Pinpoint the cell where the given text exists, returning its (x, y) midpoint coordinate. 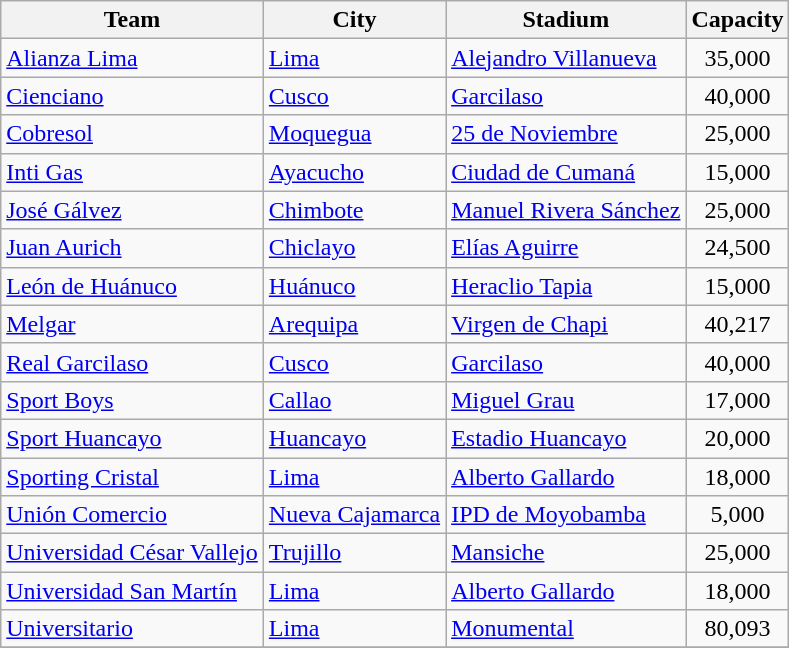
Trujillo (354, 553)
Virgen de Chapi (566, 324)
40,217 (738, 324)
Alejandro Villanueva (566, 58)
IPD de Moyobamba (566, 515)
Cienciano (132, 96)
City (354, 20)
Capacity (738, 20)
25 de Noviembre (566, 134)
Heraclio Tapia (566, 286)
Real Garcilaso (132, 362)
Sport Huancayo (132, 438)
Huancayo (354, 438)
Universidad San Martín (132, 591)
Nueva Cajamarca (354, 515)
Universitario (132, 629)
Mansiche (566, 553)
Sport Boys (132, 400)
Universidad César Vallejo (132, 553)
José Gálvez (132, 210)
Inti Gas (132, 172)
Sporting Cristal (132, 477)
Chimbote (354, 210)
Manuel Rivera Sánchez (566, 210)
Huánuco (354, 286)
35,000 (738, 58)
24,500 (738, 248)
Estadio Huancayo (566, 438)
Cobresol (132, 134)
Team (132, 20)
Monumental (566, 629)
Stadium (566, 20)
Alianza Lima (132, 58)
Moquegua (354, 134)
80,093 (738, 629)
Chiclayo (354, 248)
Ciudad de Cumaná (566, 172)
Callao (354, 400)
17,000 (738, 400)
20,000 (738, 438)
Arequipa (354, 324)
Ayacucho (354, 172)
Melgar (132, 324)
Miguel Grau (566, 400)
Unión Comercio (132, 515)
Juan Aurich (132, 248)
5,000 (738, 515)
Elías Aguirre (566, 248)
León de Huánuco (132, 286)
